Extract the [x, y] coordinate from the center of the cell holding the provided text.  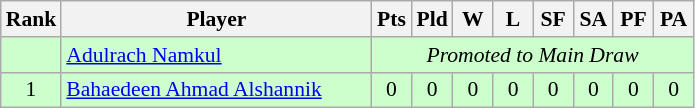
SF [553, 19]
Rank [32, 19]
W [473, 19]
Pts [391, 19]
Adulrach Namkul [216, 55]
Promoted to Main Draw [532, 55]
PA [673, 19]
L [513, 19]
1 [32, 90]
Player [216, 19]
PF [633, 19]
Pld [432, 19]
SA [593, 19]
Bahaedeen Ahmad Alshannik [216, 90]
